For the text-containing cell, return its midpoint in [X, Y] coordinate format. 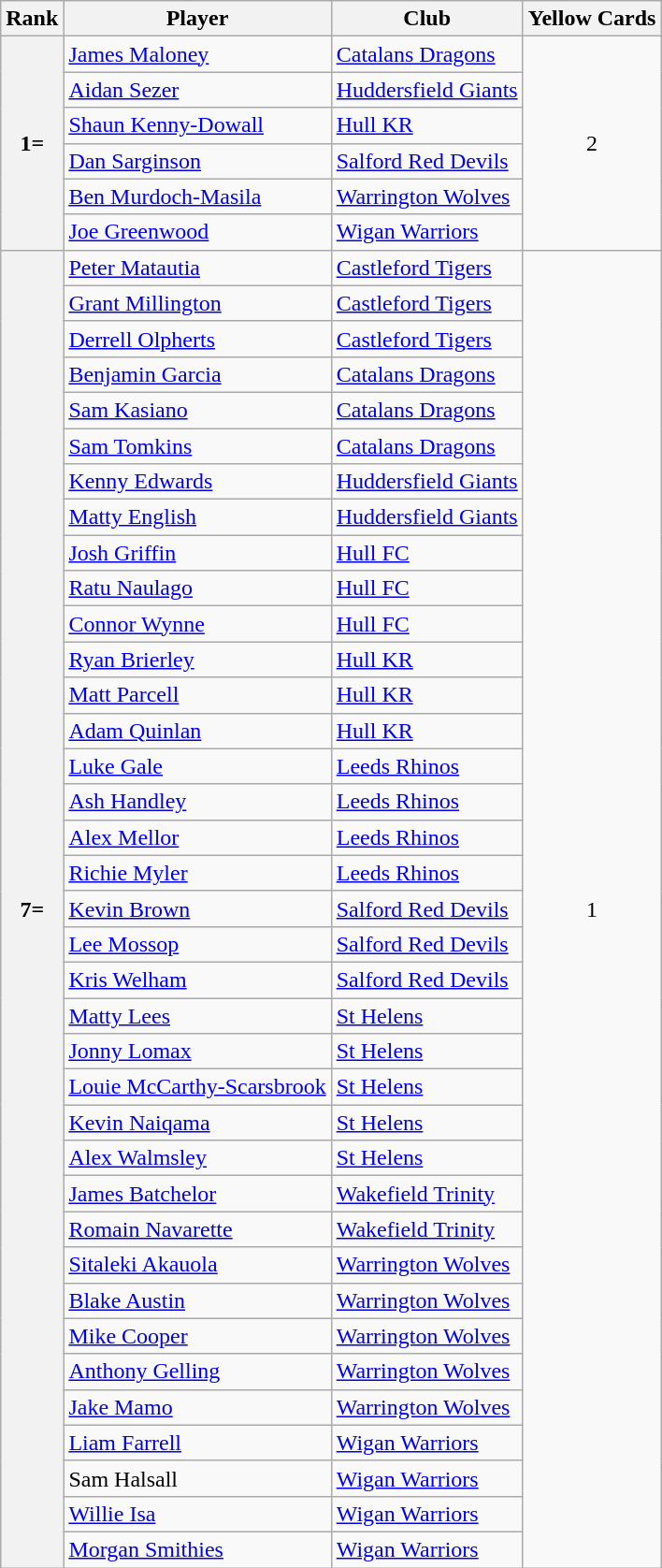
Dan Sarginson [197, 161]
Adam Quinlan [197, 731]
James Batchelor [197, 1194]
Joe Greenwood [197, 232]
Kevin Naiqama [197, 1123]
Anthony Gelling [197, 1372]
Aidan Sezer [197, 90]
Luke Gale [197, 766]
Sam Tomkins [197, 446]
Lee Mossop [197, 944]
James Maloney [197, 54]
Alex Mellor [197, 837]
Kenny Edwards [197, 482]
Peter Matautia [197, 268]
Mike Cooper [197, 1336]
Jonny Lomax [197, 1052]
Rank [32, 19]
Sam Halsall [197, 1478]
Romain Navarette [197, 1229]
Josh Griffin [197, 553]
Sam Kasiano [197, 410]
Player [197, 19]
Connor Wynne [197, 624]
Morgan Smithies [197, 1549]
Richie Myler [197, 873]
Willie Isa [197, 1514]
Matty English [197, 517]
Shaun Kenny-Dowall [197, 125]
1 [592, 908]
Grant Millington [197, 303]
Louie McCarthy-Scarsbrook [197, 1087]
Matt Parcell [197, 695]
Ratu Naulago [197, 588]
Liam Farrell [197, 1443]
Ryan Brierley [197, 660]
Kris Welham [197, 980]
7= [32, 908]
Benjamin Garcia [197, 374]
Jake Mamo [197, 1407]
Ash Handley [197, 802]
Alex Walmsley [197, 1158]
Kevin Brown [197, 908]
Matty Lees [197, 1015]
1= [32, 143]
2 [592, 143]
Club [426, 19]
Yellow Cards [592, 19]
Sitaleki Akauola [197, 1265]
Ben Murdoch-Masila [197, 196]
Blake Austin [197, 1300]
Derrell Olpherts [197, 339]
